Capture the cell that displays the provided text and extract its [X, Y] central coordinate. 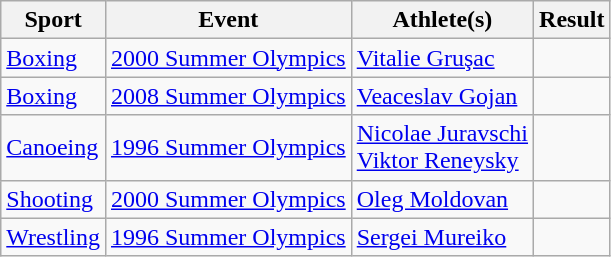
Vitalie Gruşac [442, 58]
Canoeing [54, 148]
Sport [54, 20]
Sergei Mureiko [442, 237]
Wrestling [54, 237]
Veaceslav Gojan [442, 96]
Event [228, 20]
Shooting [54, 199]
Oleg Moldovan [442, 199]
2008 Summer Olympics [228, 96]
Result [572, 20]
Athlete(s) [442, 20]
Nicolae JuravschiViktor Reneysky [442, 148]
